Extract the [x, y] coordinate from the center of the cell holding the provided text.  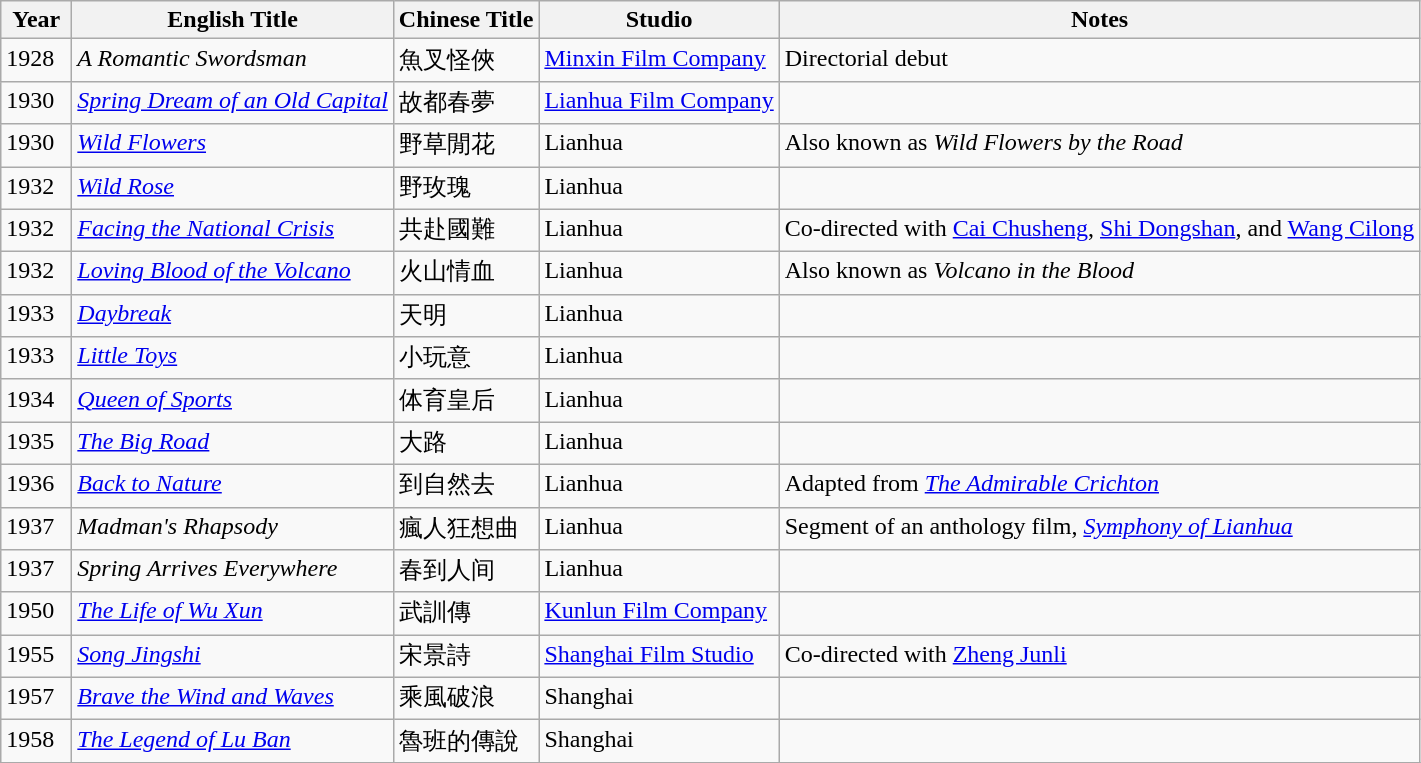
瘋人狂想曲 [466, 528]
Shanghai Film Studio [659, 656]
Co-directed with Zheng Junli [1100, 656]
Lianhua Film Company [659, 102]
1950 [36, 614]
Loving Blood of the Volcano [233, 274]
野草閒花 [466, 146]
Minxin Film Company [659, 60]
武訓傳 [466, 614]
1957 [36, 698]
Spring Dream of an Old Capital [233, 102]
Studio [659, 20]
1928 [36, 60]
1936 [36, 486]
The Legend of Lu Ban [233, 742]
野玫瑰 [466, 188]
1955 [36, 656]
Madman's Rhapsody [233, 528]
Chinese Title [466, 20]
English Title [233, 20]
Kunlun Film Company [659, 614]
魯班的傳說 [466, 742]
1935 [36, 444]
The Life of Wu Xun [233, 614]
Brave the Wind and Waves [233, 698]
大路 [466, 444]
小玩意 [466, 358]
Notes [1100, 20]
共赴國難 [466, 230]
Co-directed with Cai Chusheng, Shi Dongshan, and Wang Cilong [1100, 230]
到自然去 [466, 486]
Facing the National Crisis [233, 230]
1934 [36, 400]
宋景詩 [466, 656]
Year [36, 20]
The Big Road [233, 444]
Back to Nature [233, 486]
Adapted from The Admirable Crichton [1100, 486]
体育皇后 [466, 400]
乘風破浪 [466, 698]
Spring Arrives Everywhere [233, 572]
Also known as Wild Flowers by the Road [1100, 146]
1958 [36, 742]
Daybreak [233, 316]
Wild Flowers [233, 146]
火山情血 [466, 274]
Segment of an anthology film, Symphony of Lianhua [1100, 528]
天明 [466, 316]
Song Jingshi [233, 656]
Wild Rose [233, 188]
Also known as Volcano in the Blood [1100, 274]
A Romantic Swordsman [233, 60]
Queen of Sports [233, 400]
魚叉怪俠 [466, 60]
Directorial debut [1100, 60]
故都春夢 [466, 102]
Little Toys [233, 358]
春到人间 [466, 572]
